Return [X, Y] of the center of cell containing provided text 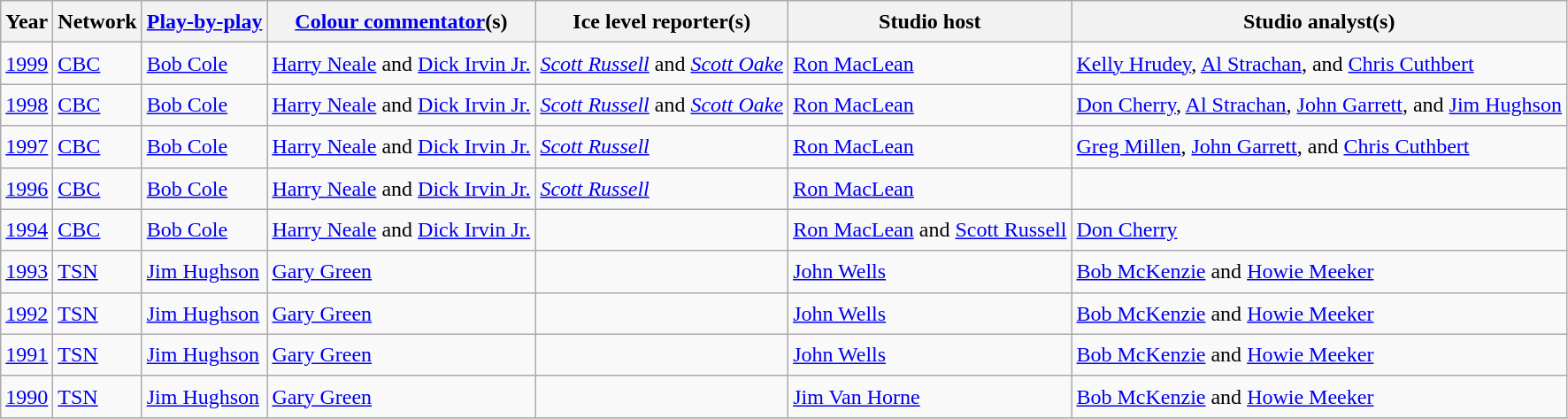
Greg Millen, John Garrett, and Chris Cuthbert [1318, 147]
1992 [27, 314]
Studio host [930, 21]
Studio analyst(s) [1318, 21]
1998 [27, 105]
Ron MacLean and Scott Russell [930, 230]
Year [27, 21]
Ice level reporter(s) [662, 21]
Don Cherry, Al Strachan, John Garrett, and Jim Hughson [1318, 105]
Jim Van Horne [930, 397]
1993 [27, 271]
1994 [27, 230]
Play-by-play [204, 21]
1999 [27, 64]
Don Cherry [1318, 230]
Kelly Hrudey, Al Strachan, and Chris Cuthbert [1318, 64]
1996 [27, 188]
1991 [27, 354]
1990 [27, 397]
Network [97, 21]
1997 [27, 147]
Colour commentator(s) [402, 21]
